Capture the cell that displays the provided text and extract its (x, y) central coordinate. 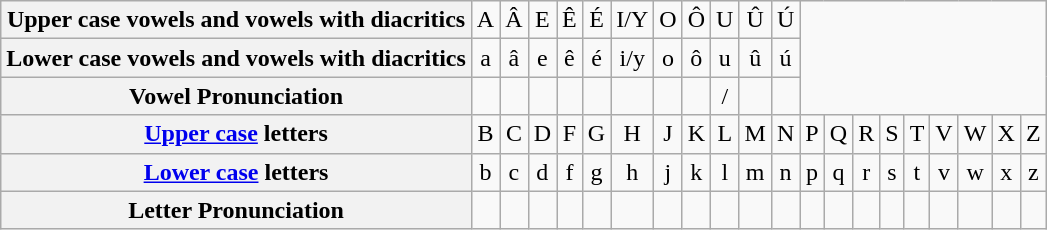
Lower case letters (236, 172)
j (668, 172)
i/y (632, 58)
g (596, 172)
a (485, 58)
û (755, 58)
H (632, 134)
I/Y (632, 20)
X (1006, 134)
P (812, 134)
c (514, 172)
É (596, 20)
Ú (785, 20)
S (892, 134)
Ê (570, 20)
C (514, 134)
W (975, 134)
q (838, 172)
M (755, 134)
Q (838, 134)
Z (1033, 134)
Ô (696, 20)
l (725, 172)
Lower case vowels and vowels with diacritics (236, 58)
p (812, 172)
V (944, 134)
G (596, 134)
J (668, 134)
B (485, 134)
Upper case vowels and vowels with diacritics (236, 20)
r (866, 172)
o (668, 58)
m (755, 172)
Vowel Pronunciation (236, 96)
U (725, 20)
O (668, 20)
e (542, 58)
Letter Pronunciation (236, 210)
ú (785, 58)
Û (755, 20)
x (1006, 172)
D (542, 134)
â (514, 58)
Upper case letters (236, 134)
ô (696, 58)
f (570, 172)
t (917, 172)
E (542, 20)
F (570, 134)
v (944, 172)
K (696, 134)
N (785, 134)
Â (514, 20)
L (725, 134)
u (725, 58)
s (892, 172)
h (632, 172)
k (696, 172)
T (917, 134)
R (866, 134)
ê (570, 58)
/ (725, 96)
w (975, 172)
d (542, 172)
A (485, 20)
é (596, 58)
z (1033, 172)
n (785, 172)
b (485, 172)
